Return the (x, y) coordinate for the center point of the cell that contains the specified text.  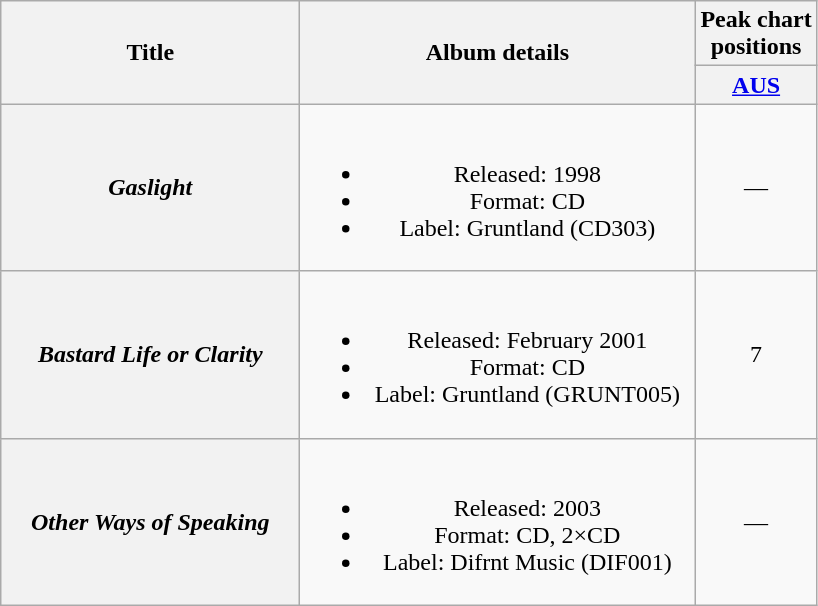
AUS (756, 85)
Peak chartpositions (756, 34)
Released: 1998Format: CDLabel: Gruntland (CD303) (498, 188)
Title (150, 52)
Other Ways of Speaking (150, 522)
Gaslight (150, 188)
Released: February 2001Format: CDLabel: Gruntland (GRUNT005) (498, 354)
Album details (498, 52)
7 (756, 354)
Bastard Life or Clarity (150, 354)
Released: 2003Format: CD, 2×CDLabel: Difrnt Music (DIF001) (498, 522)
